Provide the (X, Y) coordinate of the cell's center where the given text is located.  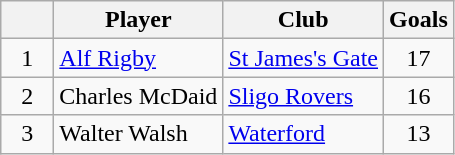
Waterford (304, 134)
St James's Gate (304, 58)
1 (28, 58)
3 (28, 134)
2 (28, 96)
13 (419, 134)
Sligo Rovers (304, 96)
Club (304, 20)
Alf Rigby (138, 58)
Charles McDaid (138, 96)
Goals (419, 20)
Walter Walsh (138, 134)
17 (419, 58)
Player (138, 20)
16 (419, 96)
